Detect which cell encompasses the target text, then output its (x, y) center coordinate. 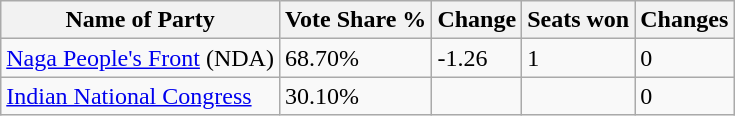
Seats won (578, 20)
Name of Party (140, 20)
Vote Share % (355, 20)
-1.26 (477, 58)
Naga People's Front (NDA) (140, 58)
Change (477, 20)
68.70% (355, 58)
Indian National Congress (140, 96)
1 (578, 58)
Changes (684, 20)
30.10% (355, 96)
